Return the (x, y) coordinate for the center point of the cell that contains the specified text.  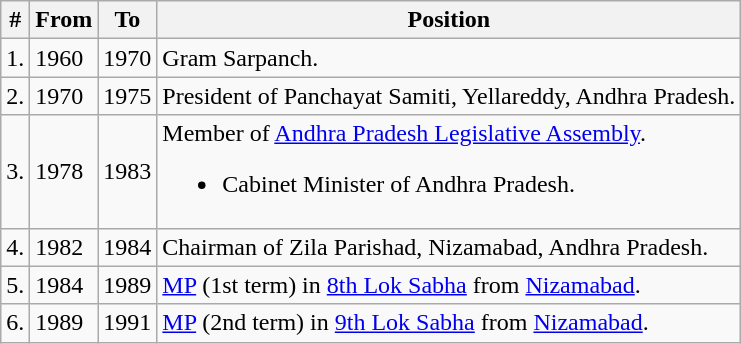
1982 (64, 247)
3. (16, 172)
To (128, 20)
1991 (128, 323)
MP (1st term) in 8th Lok Sabha from Nizamabad. (449, 285)
President of Panchayat Samiti, Yellareddy, Andhra Pradesh. (449, 96)
6. (16, 323)
1975 (128, 96)
# (16, 20)
1978 (64, 172)
1983 (128, 172)
1. (16, 58)
4. (16, 247)
Gram Sarpanch. (449, 58)
5. (16, 285)
1960 (64, 58)
Member of Andhra Pradesh Legislative Assembly.Cabinet Minister of Andhra Pradesh. (449, 172)
From (64, 20)
2. (16, 96)
Position (449, 20)
MP (2nd term) in 9th Lok Sabha from Nizamabad. (449, 323)
Chairman of Zila Parishad, Nizamabad, Andhra Pradesh. (449, 247)
